Provide the (x, y) coordinate of the cell's center where the given text is located.  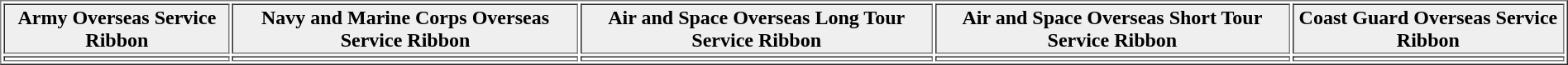
Army Overseas Service Ribbon (117, 28)
Air and Space Overseas Short Tour Service Ribbon (1113, 28)
Air and Space Overseas Long Tour Service Ribbon (757, 28)
Coast Guard Overseas Service Ribbon (1427, 28)
Navy and Marine Corps Overseas Service Ribbon (405, 28)
